Scan for the cell matching the given text and deliver its [X, Y] coordinate at center. 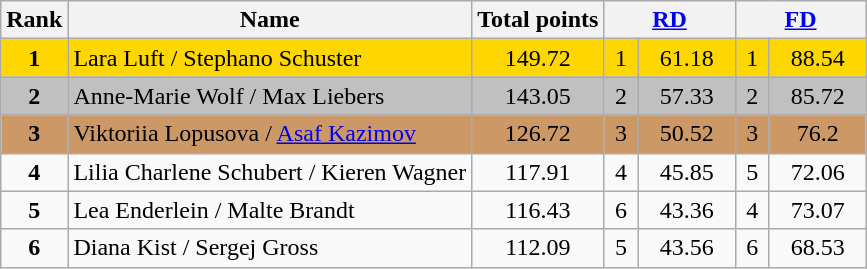
FD [800, 20]
Anne-Marie Wolf / Max Liebers [270, 96]
126.72 [538, 134]
88.54 [818, 58]
Total points [538, 20]
50.52 [686, 134]
Lea Enderlein / Malte Brandt [270, 210]
Viktoriia Lopusova / Asaf Kazimov [270, 134]
Name [270, 20]
Lara Luft / Stephano Schuster [270, 58]
112.09 [538, 248]
117.91 [538, 172]
72.06 [818, 172]
RD [670, 20]
Lilia Charlene Schubert / Kieren Wagner [270, 172]
149.72 [538, 58]
61.18 [686, 58]
85.72 [818, 96]
57.33 [686, 96]
68.53 [818, 248]
43.36 [686, 210]
43.56 [686, 248]
73.07 [818, 210]
Diana Kist / Sergej Gross [270, 248]
76.2 [818, 134]
45.85 [686, 172]
116.43 [538, 210]
143.05 [538, 96]
Rank [34, 20]
